Return (x, y) of the center of cell containing provided text 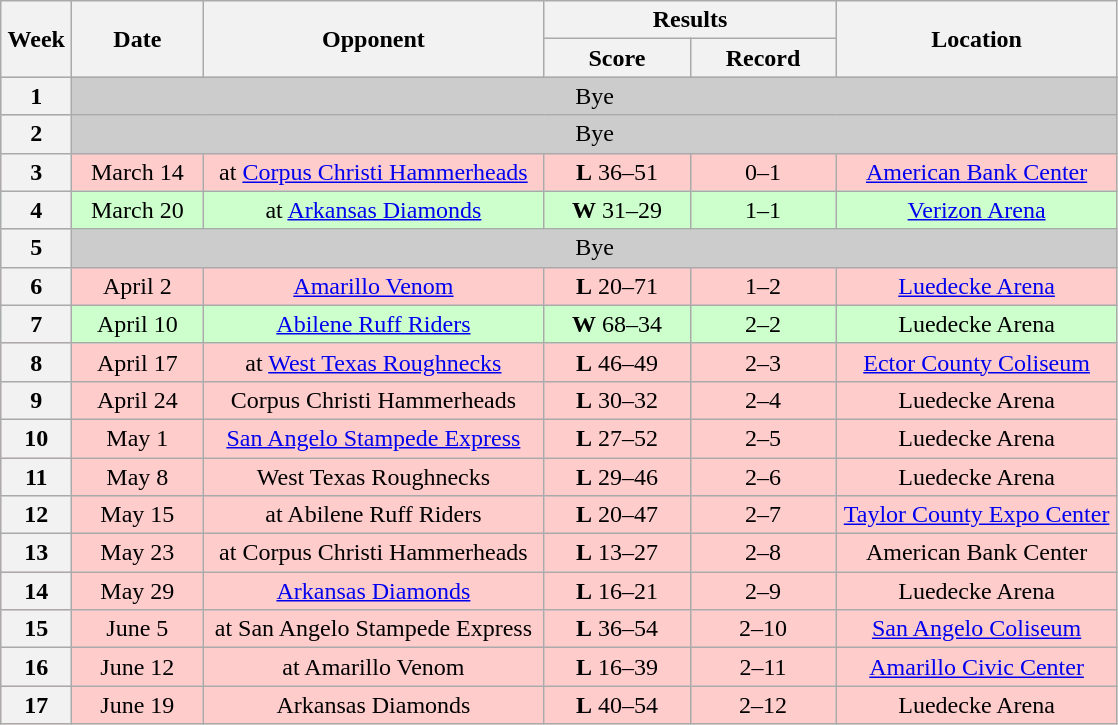
2–11 (763, 667)
June 12 (138, 667)
Ector County Coliseum (976, 362)
15 (36, 629)
Location (976, 39)
June 19 (138, 705)
L 13–27 (617, 553)
2–4 (763, 400)
Date (138, 39)
San Angelo Stampede Express (374, 438)
Corpus Christi Hammerheads (374, 400)
Taylor County Expo Center (976, 515)
11 (36, 477)
L 20–47 (617, 515)
Amarillo Civic Center (976, 667)
2–7 (763, 515)
2 (36, 134)
L 16–39 (617, 667)
7 (36, 324)
10 (36, 438)
May 8 (138, 477)
1–2 (763, 286)
June 5 (138, 629)
9 (36, 400)
San Angelo Coliseum (976, 629)
5 (36, 248)
14 (36, 591)
Amarillo Venom (374, 286)
2–12 (763, 705)
May 15 (138, 515)
2–8 (763, 553)
at Abilene Ruff Riders (374, 515)
W 31–29 (617, 210)
1–1 (763, 210)
2–2 (763, 324)
12 (36, 515)
16 (36, 667)
at Arkansas Diamonds (374, 210)
0–1 (763, 172)
2–6 (763, 477)
April 2 (138, 286)
at West Texas Roughnecks (374, 362)
17 (36, 705)
Abilene Ruff Riders (374, 324)
May 23 (138, 553)
April 10 (138, 324)
Verizon Arena (976, 210)
L 36–51 (617, 172)
Results (690, 20)
13 (36, 553)
Score (617, 58)
3 (36, 172)
2–5 (763, 438)
March 14 (138, 172)
April 17 (138, 362)
L 36–54 (617, 629)
at San Angelo Stampede Express (374, 629)
L 40–54 (617, 705)
L 30–32 (617, 400)
L 16–21 (617, 591)
2–10 (763, 629)
L 20–71 (617, 286)
L 29–46 (617, 477)
May 29 (138, 591)
Opponent (374, 39)
W 68–34 (617, 324)
L 46–49 (617, 362)
March 20 (138, 210)
1 (36, 96)
6 (36, 286)
Record (763, 58)
West Texas Roughnecks (374, 477)
at Amarillo Venom (374, 667)
Week (36, 39)
L 27–52 (617, 438)
May 1 (138, 438)
8 (36, 362)
April 24 (138, 400)
2–3 (763, 362)
4 (36, 210)
2–9 (763, 591)
